Capture the cell that displays the provided text and extract its [x, y] central coordinate. 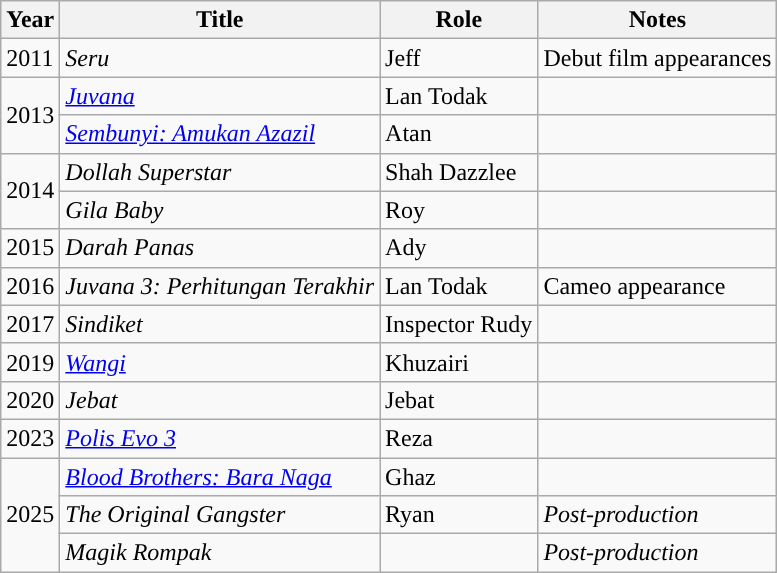
2016 [30, 286]
Ryan [459, 515]
Polis Evo 3 [220, 438]
Ghaz [459, 477]
Reza [459, 438]
Debut film appearances [658, 58]
2014 [30, 191]
Dollah Superstar [220, 172]
Jeff [459, 58]
Seru [220, 58]
Sindiket [220, 324]
Notes [658, 20]
2011 [30, 58]
2023 [30, 438]
Shah Dazzlee [459, 172]
Year [30, 20]
2013 [30, 115]
Atan [459, 134]
Gila Baby [220, 210]
Cameo appearance [658, 286]
2019 [30, 362]
Inspector Rudy [459, 324]
Khuzairi [459, 362]
Wangi [220, 362]
Magik Rompak [220, 553]
2017 [30, 324]
The Original Gangster [220, 515]
2020 [30, 400]
2015 [30, 248]
Juvana 3: Perhitungan Terakhir [220, 286]
Role [459, 20]
Title [220, 20]
Darah Panas [220, 248]
Roy [459, 210]
Juvana [220, 96]
Sembunyi: Amukan Azazil [220, 134]
Blood Brothers: Bara Naga [220, 477]
2025 [30, 515]
Ady [459, 248]
